Identify which cell holds the provided text, then report its [x, y] central coordinate. 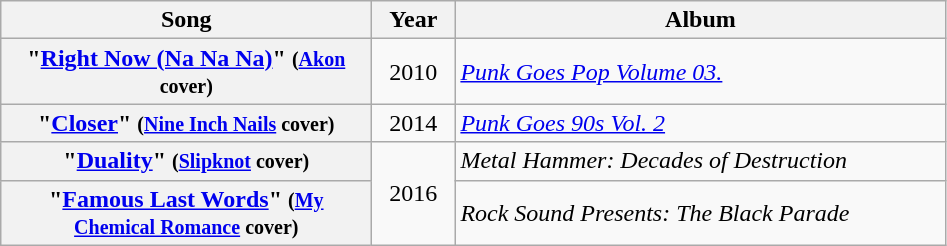
2010 [414, 72]
Song [186, 20]
"Duality" (Slipknot cover) [186, 161]
Year [414, 20]
Rock Sound Presents: The Black Parade [700, 212]
Metal Hammer: Decades of Destruction [700, 161]
2014 [414, 123]
2016 [414, 194]
"Right Now (Na Na Na)" (Akon cover) [186, 72]
"Famous Last Words" (My Chemical Romance cover) [186, 212]
Punk Goes 90s Vol. 2 [700, 123]
Punk Goes Pop Volume 03. [700, 72]
Album [700, 20]
"Closer" (Nine Inch Nails cover) [186, 123]
